Provide the [X, Y] coordinate of the cell's center where the given text is located.  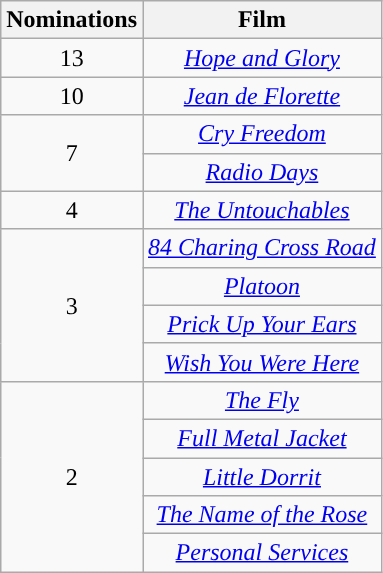
Full Metal Jacket [262, 438]
4 [72, 210]
Hope and Glory [262, 58]
10 [72, 96]
Nominations [72, 20]
Jean de Florette [262, 96]
Personal Services [262, 553]
84 Charing Cross Road [262, 248]
The Fly [262, 400]
2 [72, 476]
The Untouchables [262, 210]
Prick Up Your Ears [262, 324]
7 [72, 153]
13 [72, 58]
Cry Freedom [262, 134]
3 [72, 305]
The Name of the Rose [262, 515]
Wish You Were Here [262, 362]
Little Dorrit [262, 477]
Radio Days [262, 172]
Platoon [262, 286]
Film [262, 20]
